Search for the cell housing the specified text and yield its (X, Y) center coordinate. 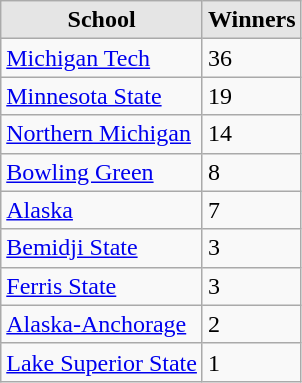
Alaska-Anchorage (102, 324)
Minnesota State (102, 96)
1 (252, 362)
Bemidji State (102, 248)
Michigan Tech (102, 58)
Northern Michigan (102, 134)
Bowling Green (102, 172)
2 (252, 324)
School (102, 20)
8 (252, 172)
Alaska (102, 210)
7 (252, 210)
14 (252, 134)
Ferris State (102, 286)
Winners (252, 20)
36 (252, 58)
19 (252, 96)
Lake Superior State (102, 362)
